Extract the [x, y] coordinate from the center of the cell holding the provided text.  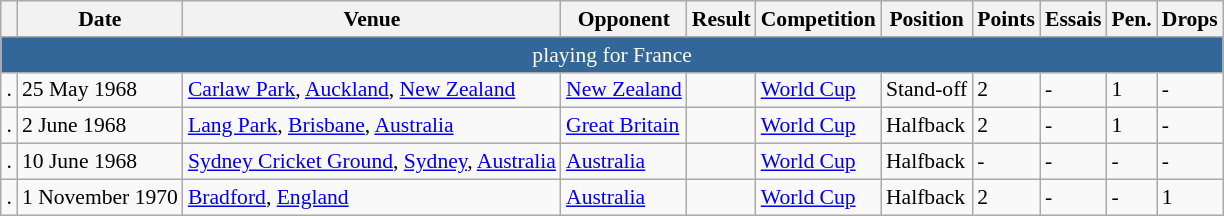
Great Britain [624, 126]
Lang Park, Brisbane, Australia [372, 126]
Result [722, 19]
2 June 1968 [100, 126]
Carlaw Park, Auckland, New Zealand [372, 90]
Sydney Cricket Ground, Sydney, Australia [372, 162]
playing for France [612, 55]
Points [1006, 19]
Pen. [1131, 19]
10 June 1968 [100, 162]
New Zealand [624, 90]
Date [100, 19]
Competition [818, 19]
Drops [1190, 19]
1 November 1970 [100, 197]
Opponent [624, 19]
Stand-off [926, 90]
25 May 1968 [100, 90]
Venue [372, 19]
Position [926, 19]
Bradford, England [372, 197]
Essais [1074, 19]
